Capture the cell that displays the provided text and extract its (X, Y) central coordinate. 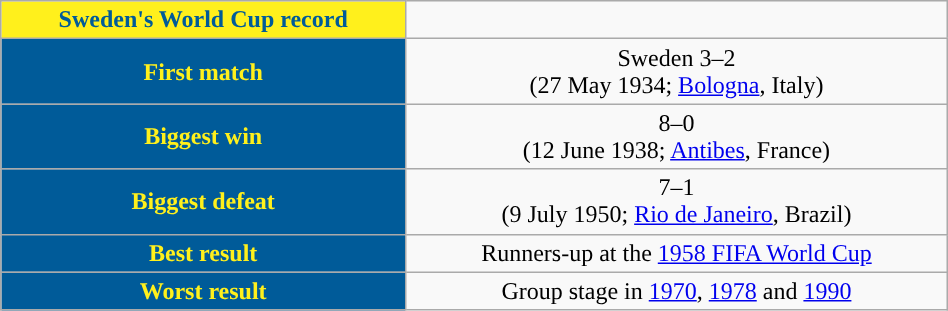
8–0 (12 June 1938; Antibes, France) (677, 136)
7–1 (9 July 1950; Rio de Janeiro, Brazil) (677, 202)
Group stage in 1970, 1978 and 1990 (677, 291)
Runners-up at the 1958 FIFA World Cup (677, 253)
Sweden's World Cup record (204, 20)
Best result (204, 253)
Biggest defeat (204, 202)
Worst result (204, 291)
Biggest win (204, 136)
First match (204, 72)
Sweden 3–2 (27 May 1934; Bologna, Italy) (677, 72)
